Scan for the cell matching the given text and deliver its [X, Y] coordinate at center. 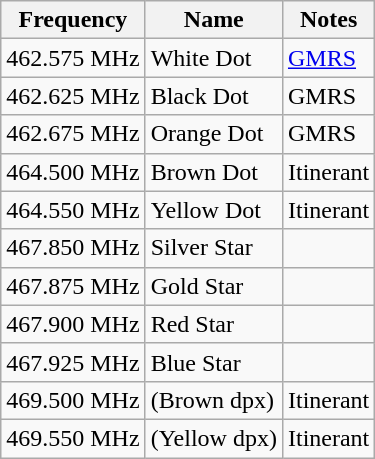
Notes [328, 20]
Frequency [73, 20]
Gold Star [214, 286]
462.625 MHz [73, 96]
Silver Star [214, 248]
469.550 MHz [73, 438]
462.575 MHz [73, 58]
Black Dot [214, 96]
(Yellow dpx) [214, 438]
467.875 MHz [73, 286]
464.500 MHz [73, 172]
467.850 MHz [73, 248]
467.925 MHz [73, 362]
464.550 MHz [73, 210]
462.675 MHz [73, 134]
469.500 MHz [73, 400]
(Brown dpx) [214, 400]
Orange Dot [214, 134]
Yellow Dot [214, 210]
Red Star [214, 324]
Brown Dot [214, 172]
Name [214, 20]
Blue Star [214, 362]
White Dot [214, 58]
467.900 MHz [73, 324]
